Return [x, y] of the center of cell containing provided text 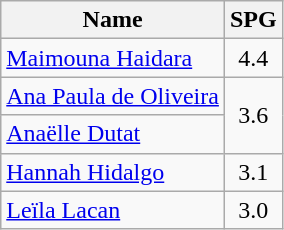
Leïla Lacan [113, 210]
Hannah Hidalgo [113, 172]
Ana Paula de Oliveira [113, 96]
3.0 [253, 210]
3.1 [253, 172]
Name [113, 20]
3.6 [253, 115]
SPG [253, 20]
Anaëlle Dutat [113, 134]
4.4 [253, 58]
Maimouna Haidara [113, 58]
